From the cell containing the given text, extract its center point as [X, Y] coordinate. 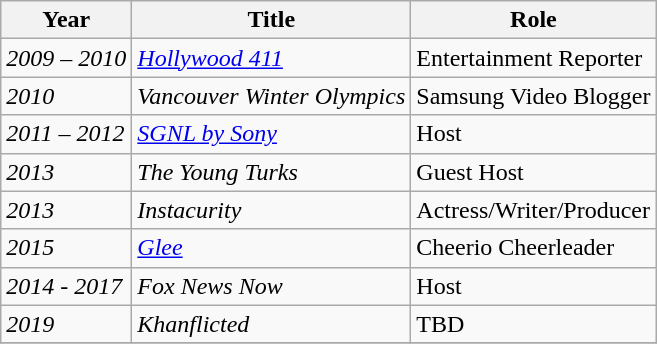
Guest Host [534, 172]
2011 – 2012 [66, 134]
Khanflicted [272, 324]
Samsung Video Blogger [534, 96]
Instacurity [272, 210]
Role [534, 20]
2014 - 2017 [66, 286]
Entertainment Reporter [534, 58]
Cheerio Cheerleader [534, 248]
Actress/Writer/Producer [534, 210]
Hollywood 411 [272, 58]
2019 [66, 324]
SGNL by Sony [272, 134]
TBD [534, 324]
Title [272, 20]
2009 – 2010 [66, 58]
Year [66, 20]
2015 [66, 248]
2010 [66, 96]
Fox News Now [272, 286]
Glee [272, 248]
Vancouver Winter Olympics [272, 96]
The Young Turks [272, 172]
